Find where the given text appears and provide that cell's center as [x, y] coordinate. 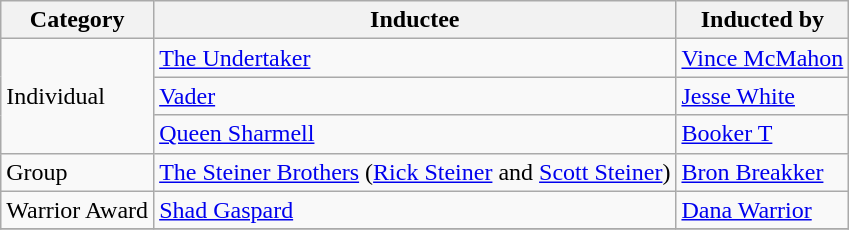
The Steiner Brothers (Rick Steiner and Scott Steiner) [415, 172]
Group [78, 172]
Vince McMahon [762, 58]
Inductee [415, 20]
Bron Breakker [762, 172]
Dana Warrior [762, 210]
Warrior Award [78, 210]
Shad Gaspard [415, 210]
Booker T [762, 134]
Jesse White [762, 96]
Vader [415, 96]
Individual [78, 96]
Inducted by [762, 20]
The Undertaker [415, 58]
Queen Sharmell [415, 134]
Category [78, 20]
